Extract the (x, y) coordinate from the center of the cell holding the provided text.  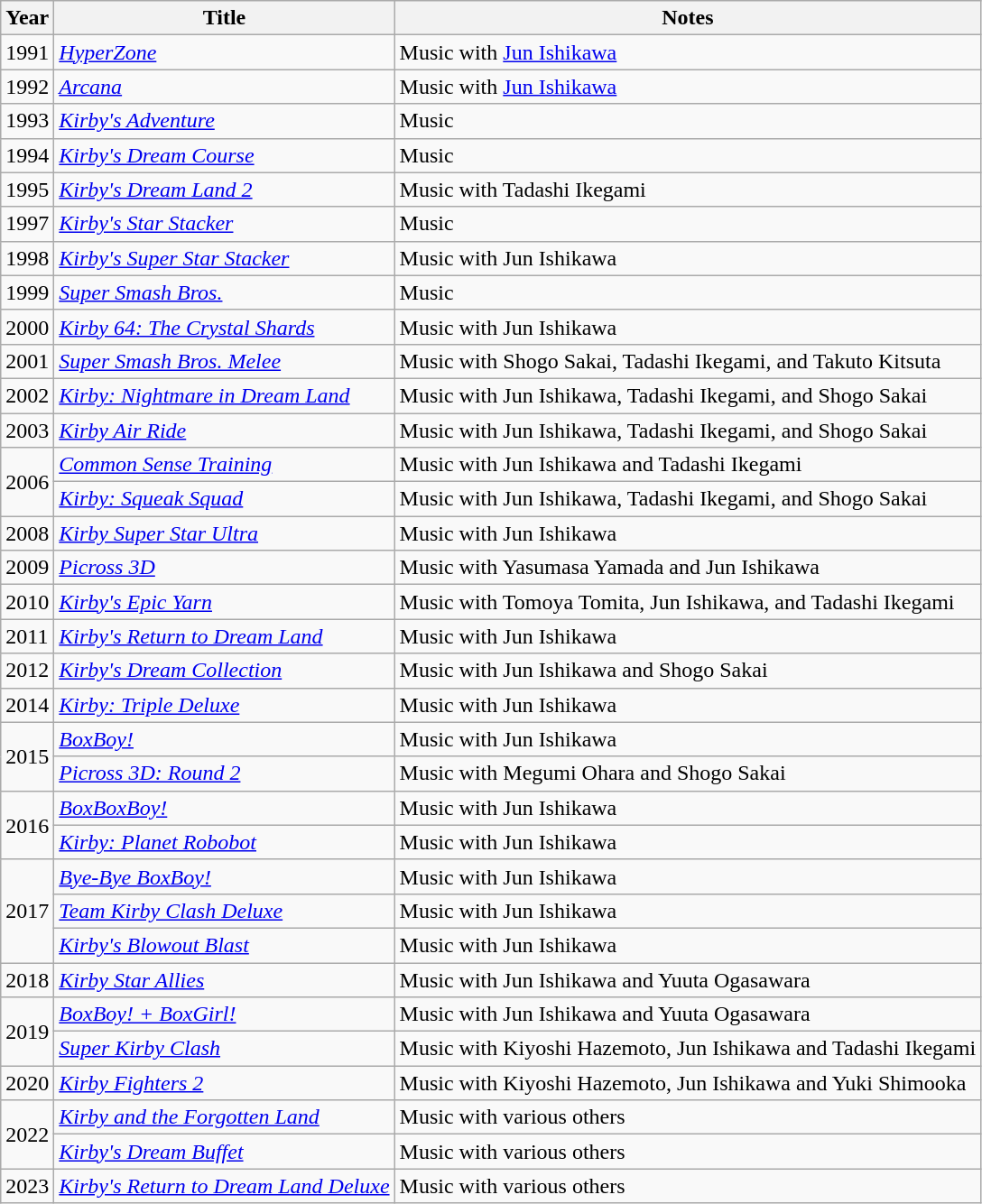
Music with Shogo Sakai, Tadashi Ikegami, and Takuto Kitsuta (688, 361)
2014 (27, 705)
Super Kirby Clash (224, 1049)
Kirby's Adventure (224, 121)
Kirby: Squeak Squad (224, 499)
Kirby and the Forgotten Land (224, 1117)
Year (27, 18)
Music with Kiyoshi Hazemoto, Jun Ishikawa and Tadashi Ikegami (688, 1049)
2009 (27, 568)
Kirby's Return to Dream Land (224, 636)
Super Smash Bros. Melee (224, 361)
2016 (27, 825)
BoxBoy! (224, 739)
Kirby Fighters 2 (224, 1083)
Kirby Star Allies (224, 979)
2018 (27, 979)
Super Smash Bros. (224, 292)
Kirby's Return to Dream Land Deluxe (224, 1186)
Kirby's Star Stacker (224, 224)
HyperZone (224, 52)
Kirby Super Star Ultra (224, 533)
Notes (688, 18)
Music with Jun Ishikawa and Shogo Sakai (688, 671)
2017 (27, 911)
Kirby: Nightmare in Dream Land (224, 395)
Music with Megumi Ohara and Shogo Sakai (688, 773)
Kirby's Dream Land 2 (224, 190)
2010 (27, 602)
2006 (27, 482)
1997 (27, 224)
Kirby Air Ride (224, 431)
2008 (27, 533)
2011 (27, 636)
BoxBoxBoy! (224, 808)
Common Sense Training (224, 465)
Title (224, 18)
2001 (27, 361)
2015 (27, 756)
Kirby 64: The Crystal Shards (224, 327)
Kirby: Planet Robobot (224, 842)
1993 (27, 121)
2019 (27, 1032)
Kirby's Dream Buffet (224, 1152)
Kirby's Blowout Blast (224, 945)
Picross 3D (224, 568)
2002 (27, 395)
2022 (27, 1135)
1995 (27, 190)
Kirby's Epic Yarn (224, 602)
Music with Jun Ishikawa and Tadashi Ikegami (688, 465)
Picross 3D: Round 2 (224, 773)
Kirby: Triple Deluxe (224, 705)
1998 (27, 258)
Kirby's Dream Course (224, 155)
1991 (27, 52)
2012 (27, 671)
2020 (27, 1083)
2023 (27, 1186)
1999 (27, 292)
Music with Tadashi Ikegami (688, 190)
Music with Yasumasa Yamada and Jun Ishikawa (688, 568)
Music with Kiyoshi Hazemoto, Jun Ishikawa and Yuki Shimooka (688, 1083)
2000 (27, 327)
Bye-Bye BoxBoy! (224, 876)
2003 (27, 431)
Kirby's Dream Collection (224, 671)
Team Kirby Clash Deluxe (224, 911)
1994 (27, 155)
Music with Tomoya Tomita, Jun Ishikawa, and Tadashi Ikegami (688, 602)
Kirby's Super Star Stacker (224, 258)
BoxBoy! + BoxGirl! (224, 1014)
Arcana (224, 87)
1992 (27, 87)
